Determine the [X, Y] coordinate at the center of the cell enclosing the given text.  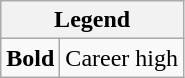
Bold [30, 58]
Career high [122, 58]
Legend [92, 20]
